Identify which cell holds the provided text, then report its [X, Y] central coordinate. 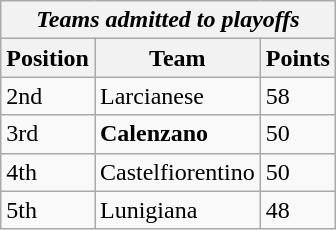
Position [48, 58]
Team [177, 58]
Teams admitted to playoffs [168, 20]
58 [298, 96]
5th [48, 210]
Larcianese [177, 96]
Calenzano [177, 134]
Points [298, 58]
4th [48, 172]
48 [298, 210]
3rd [48, 134]
2nd [48, 96]
Lunigiana [177, 210]
Castelfiorentino [177, 172]
